Locate the cell with the specified text and output its [X, Y] center coordinate. 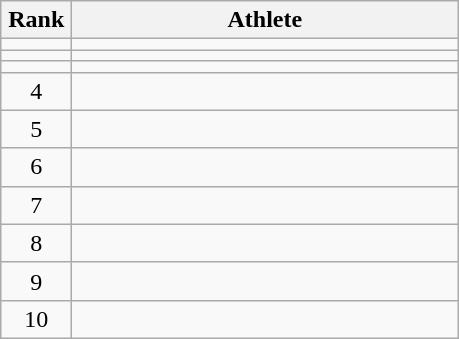
8 [36, 243]
Athlete [265, 20]
10 [36, 319]
6 [36, 167]
4 [36, 91]
9 [36, 281]
5 [36, 129]
7 [36, 205]
Rank [36, 20]
